For the text-containing cell, return its midpoint in [X, Y] coordinate format. 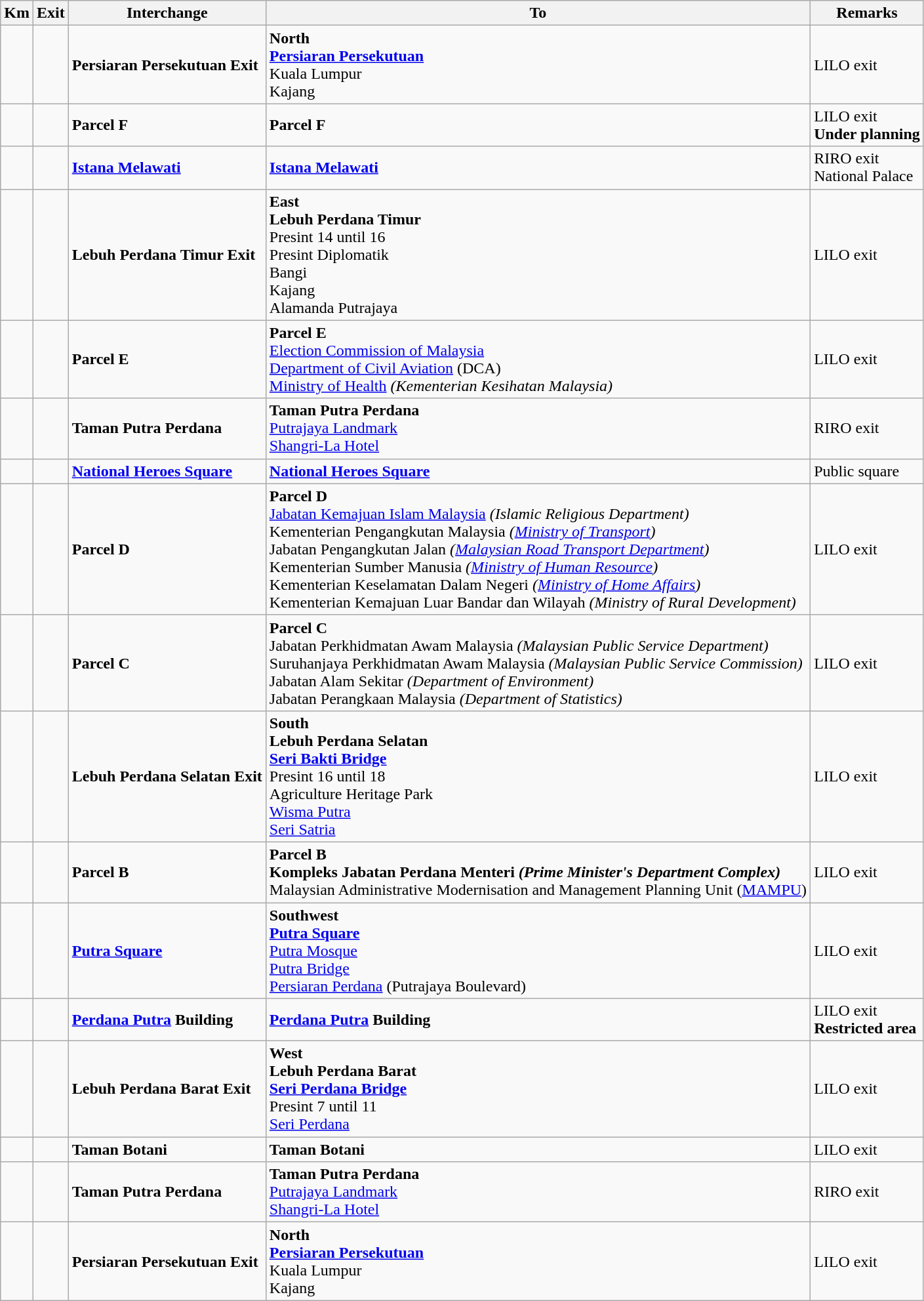
Interchange [167, 13]
To [538, 13]
LILO exitUnder planning [867, 125]
Parcel C [167, 663]
SouthwestPutra SquarePutra MosquePutra BridgePersiaran Perdana (Putrajaya Boulevard) [538, 951]
Parcel D [167, 549]
Lebuh Perdana Timur Exit [167, 255]
Putra Square [167, 951]
Public square [867, 471]
EastLebuh Perdana TimurPresint 14 until 16Presint DiplomatikBangiKajangAlamanda Putrajaya [538, 255]
Parcel EElection Commission of MalaysiaDepartment of Civil Aviation (DCA)Ministry of Health (Kementerian Kesihatan Malaysia) [538, 360]
Parcel E [167, 360]
Parcel B [167, 872]
SouthLebuh Perdana SelatanSeri Bakti BridgePresint 16 until 18Agriculture Heritage ParkWisma PutraSeri Satria [538, 776]
RIRO exitNational Palace [867, 168]
WestLebuh Perdana BaratSeri Perdana BridgePresint 7 until 11Seri Perdana [538, 1089]
Lebuh Perdana Barat Exit [167, 1089]
Remarks [867, 13]
Lebuh Perdana Selatan Exit [167, 776]
LILO exitRestricted area [867, 1020]
Exit [50, 13]
Km [17, 13]
